Return (x, y) of the center of cell containing provided text 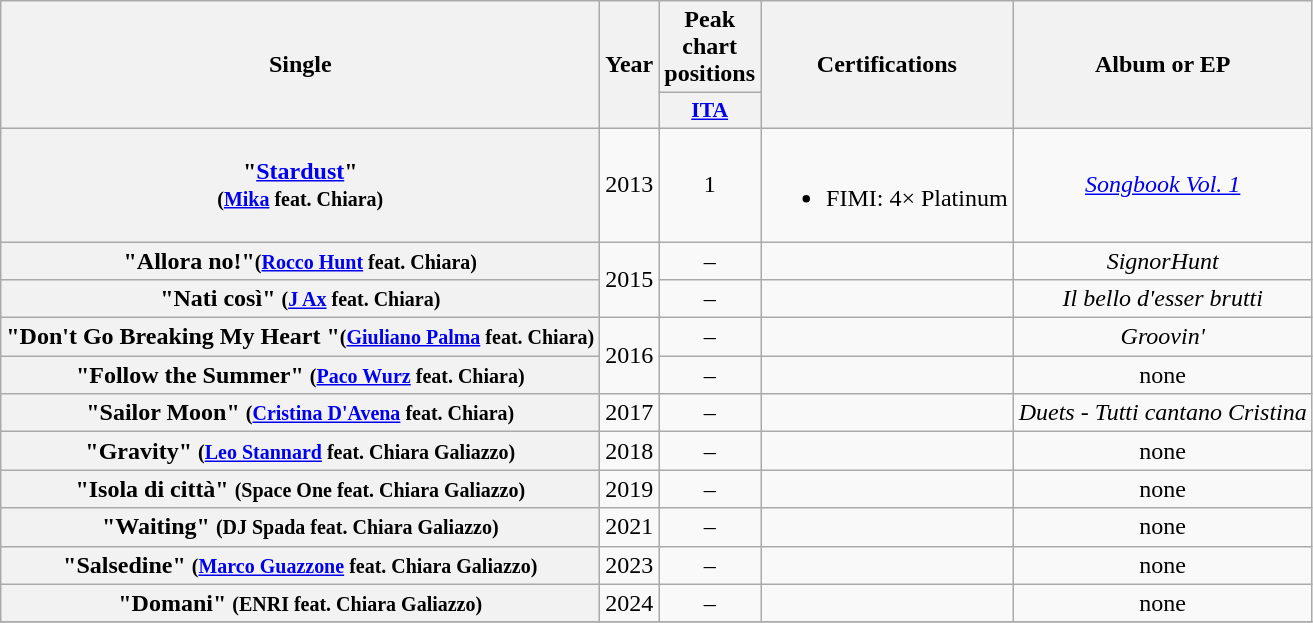
Groovin' (1162, 337)
"Follow the Summer" (Paco Wurz feat. Chiara) (300, 375)
ITA (710, 111)
"Gravity" (Leo Stannard feat. Chiara Galiazzo) (300, 451)
2021 (630, 527)
"Stardust"(Mika feat. Chiara) (300, 184)
Year (630, 65)
Duets - Tutti cantano Cristina (1162, 413)
2023 (630, 565)
"Sailor Moon" (Cristina D'Avena feat. Chiara) (300, 413)
2018 (630, 451)
"Don't Go Breaking My Heart "(Giuliano Palma feat. Chiara) (300, 337)
"Waiting" (DJ Spada feat. Chiara Galiazzo) (300, 527)
FIMI: 4× Platinum (888, 184)
Certifications (888, 65)
2015 (630, 280)
Peak chart positions (710, 47)
2019 (630, 489)
"Domani" (ENRI feat. Chiara Galiazzo) (300, 603)
"Allora no!"(Rocco Hunt feat. Chiara) (300, 261)
"Isola di città" (Space One feat. Chiara Galiazzo) (300, 489)
Album or EP (1162, 65)
2017 (630, 413)
2024 (630, 603)
1 (710, 184)
"Nati così" (J Ax feat. Chiara) (300, 299)
Songbook Vol. 1 (1162, 184)
SignorHunt (1162, 261)
2016 (630, 356)
Single (300, 65)
Il bello d'esser brutti (1162, 299)
"Salsedine" (Marco Guazzone feat. Chiara Galiazzo) (300, 565)
2013 (630, 184)
